Scan for the cell matching the given text and deliver its (x, y) coordinate at center. 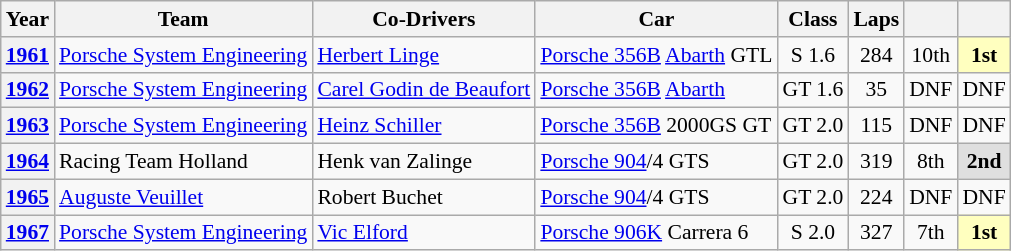
Vic Elford (424, 233)
1961 (28, 55)
10th (930, 55)
Porsche 356B Abarth (656, 90)
Co-Drivers (424, 19)
35 (876, 90)
Car (656, 19)
319 (876, 162)
8th (930, 162)
224 (876, 197)
Team (183, 19)
Auguste Veuillet (183, 197)
Year (28, 19)
Carel Godin de Beaufort (424, 90)
2nd (984, 162)
Heinz Schiller (424, 126)
Racing Team Holland (183, 162)
Porsche 356B 2000GS GT (656, 126)
S 2.0 (812, 233)
327 (876, 233)
Henk van Zalinge (424, 162)
S 1.6 (812, 55)
115 (876, 126)
Robert Buchet (424, 197)
1965 (28, 197)
GT 1.6 (812, 90)
Porsche 356B Abarth GTL (656, 55)
284 (876, 55)
7th (930, 233)
1962 (28, 90)
Class (812, 19)
Porsche 906K Carrera 6 (656, 233)
1964 (28, 162)
Laps (876, 19)
1963 (28, 126)
Herbert Linge (424, 55)
1967 (28, 233)
